For the text-containing cell, return its midpoint in [x, y] coordinate format. 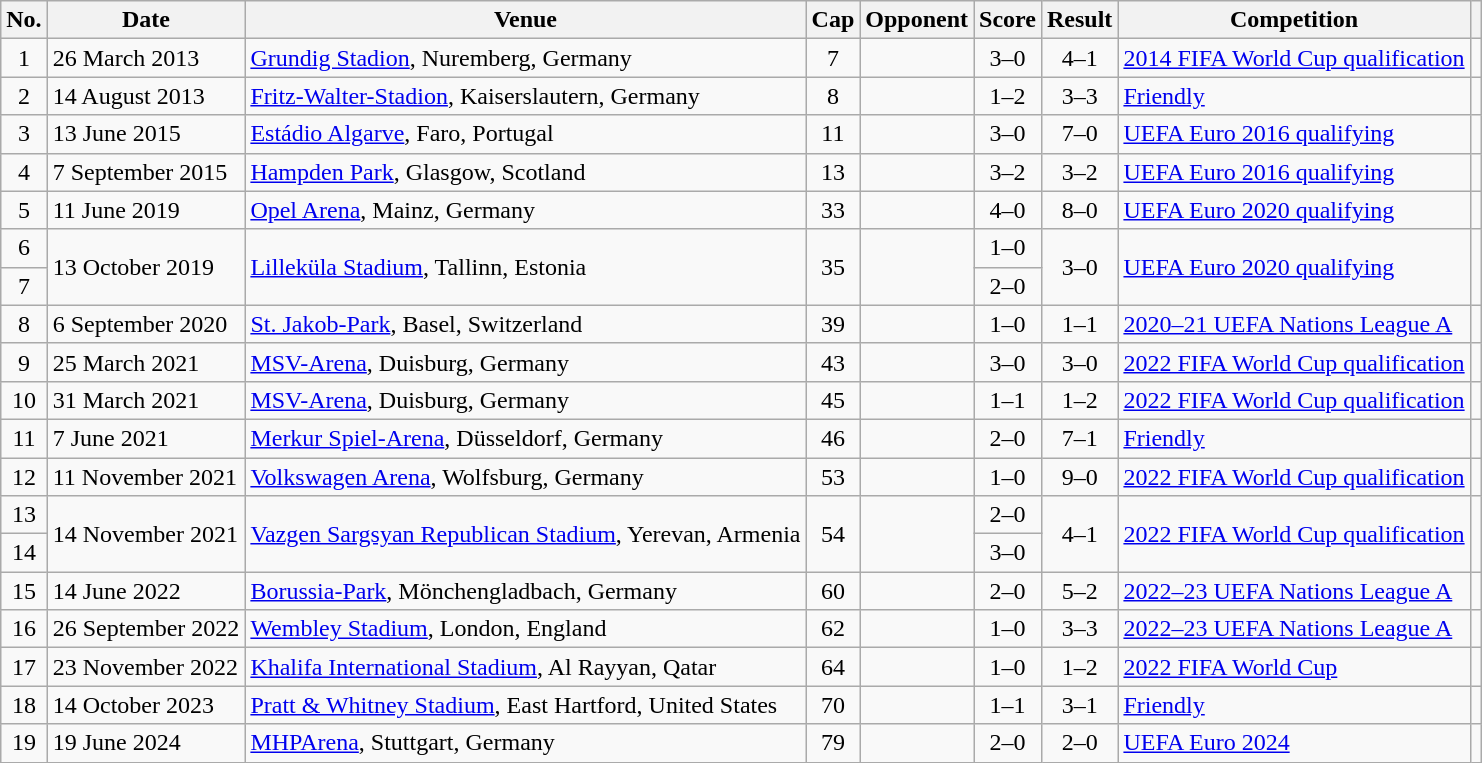
7 September 2015 [146, 172]
12 [24, 477]
11 November 2021 [146, 477]
54 [833, 534]
19 June 2024 [146, 743]
Estádio Algarve, Faro, Portugal [526, 134]
7–1 [1079, 438]
5 [24, 210]
13 October 2019 [146, 267]
9 [24, 362]
Merkur Spiel-Arena, Düsseldorf, Germany [526, 438]
Vazgen Sargsyan Republican Stadium, Yerevan, Armenia [526, 534]
Hampden Park, Glasgow, Scotland [526, 172]
UEFA Euro 2024 [1294, 743]
MHPArena, Stuttgart, Germany [526, 743]
17 [24, 667]
2020–21 UEFA Nations League A [1294, 324]
7 June 2021 [146, 438]
1 [24, 58]
14 August 2013 [146, 96]
11 June 2019 [146, 210]
33 [833, 210]
8–0 [1079, 210]
5–2 [1079, 591]
Opponent [917, 20]
Wembley Stadium, London, England [526, 629]
Venue [526, 20]
39 [833, 324]
64 [833, 667]
15 [24, 591]
10 [24, 400]
46 [833, 438]
Cap [833, 20]
4 [24, 172]
62 [833, 629]
3–1 [1079, 705]
18 [24, 705]
14 October 2023 [146, 705]
2022 FIFA World Cup [1294, 667]
35 [833, 267]
45 [833, 400]
16 [24, 629]
Grundig Stadion, Nuremberg, Germany [526, 58]
14 November 2021 [146, 534]
Borussia-Park, Mönchengladbach, Germany [526, 591]
79 [833, 743]
Khalifa International Stadium, Al Rayyan, Qatar [526, 667]
14 June 2022 [146, 591]
Fritz-Walter-Stadion, Kaiserslautern, Germany [526, 96]
Pratt & Whitney Stadium, East Hartford, United States [526, 705]
23 November 2022 [146, 667]
25 March 2021 [146, 362]
43 [833, 362]
70 [833, 705]
13 June 2015 [146, 134]
26 March 2013 [146, 58]
Volkswagen Arena, Wolfsburg, Germany [526, 477]
4–0 [1008, 210]
31 March 2021 [146, 400]
St. Jakob-Park, Basel, Switzerland [526, 324]
Lilleküla Stadium, Tallinn, Estonia [526, 267]
Score [1008, 20]
3 [24, 134]
Opel Arena, Mainz, Germany [526, 210]
Result [1079, 20]
6 September 2020 [146, 324]
2014 FIFA World Cup qualification [1294, 58]
2 [24, 96]
19 [24, 743]
26 September 2022 [146, 629]
9–0 [1079, 477]
Competition [1294, 20]
6 [24, 248]
No. [24, 20]
14 [24, 553]
Date [146, 20]
53 [833, 477]
60 [833, 591]
7–0 [1079, 134]
